Determine the [X, Y] coordinate at the center of the cell enclosing the given text.  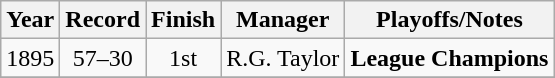
Manager [283, 20]
Playoffs/Notes [450, 20]
R.G. Taylor [283, 58]
Year [30, 20]
1895 [30, 58]
57–30 [103, 58]
League Champions [450, 58]
Record [103, 20]
1st [184, 58]
Finish [184, 20]
